For the text-containing cell, return its midpoint in [x, y] coordinate format. 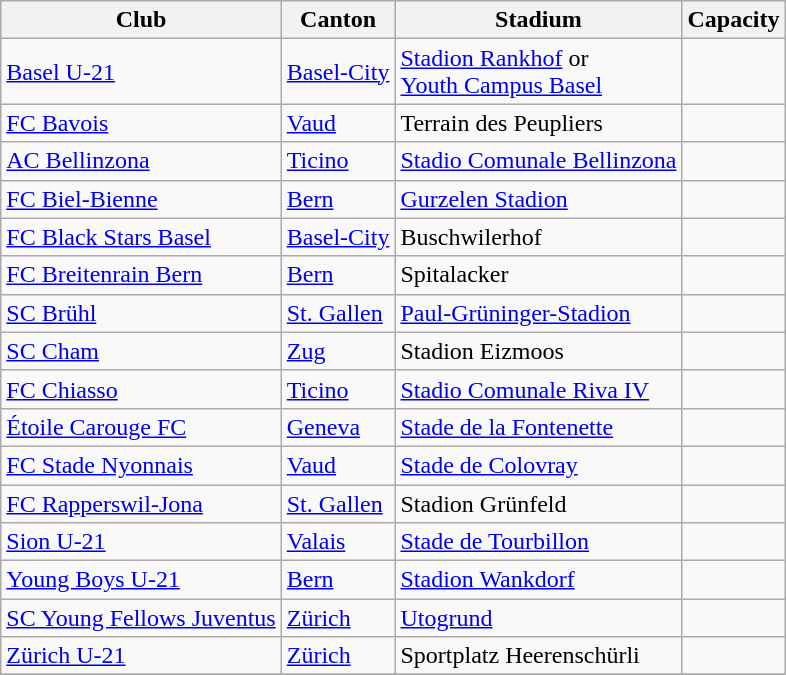
SC Brühl [141, 313]
Stadio Comunale Bellinzona [538, 161]
Stadion Wankdorf [538, 580]
FC Bavois [141, 123]
Sion U-21 [141, 542]
Utogrund [538, 618]
Capacity [734, 20]
Zug [338, 351]
SC Young Fellows Juventus [141, 618]
Stadion Rankhof orYouth Campus Basel [538, 72]
AC Bellinzona [141, 161]
Terrain des Peupliers [538, 123]
Basel U-21 [141, 72]
Geneva [338, 427]
Buschwilerhof [538, 237]
Stade de la Fontenette [538, 427]
Valais [338, 542]
Stadion Eizmoos [538, 351]
FC Breitenrain Bern [141, 275]
Zürich U-21 [141, 656]
Stade de Colovray [538, 465]
Stadion Grünfeld [538, 503]
Étoile Carouge FC [141, 427]
Canton [338, 20]
Paul-Grüninger-Stadion [538, 313]
Club [141, 20]
SC Cham [141, 351]
Sportplatz Heerenschürli [538, 656]
Stade de Tourbillon [538, 542]
FC Black Stars Basel [141, 237]
FC Chiasso [141, 389]
Spitalacker [538, 275]
Gurzelen Stadion [538, 199]
FC Biel-Bienne [141, 199]
Stadium [538, 20]
FC Rapperswil-Jona [141, 503]
Stadio Comunale Riva IV [538, 389]
Young Boys U-21 [141, 580]
FC Stade Nyonnais [141, 465]
